Locate the cell with the specified text and output its [X, Y] center coordinate. 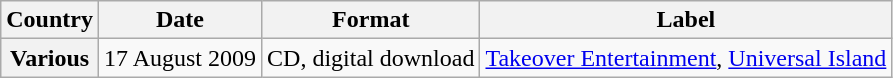
Takeover Entertainment, Universal Island [686, 58]
Various [50, 58]
Label [686, 20]
Date [180, 20]
Format [371, 20]
CD, digital download [371, 58]
17 August 2009 [180, 58]
Country [50, 20]
